Return the (X, Y) coordinate for the center point of the cell that contains the specified text.  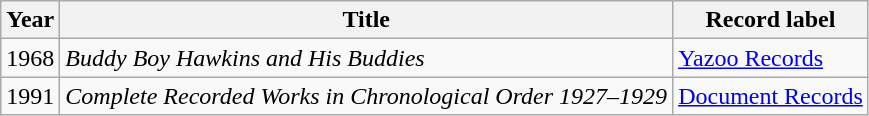
1991 (30, 96)
Title (366, 20)
1968 (30, 58)
Buddy Boy Hawkins and His Buddies (366, 58)
Year (30, 20)
Complete Recorded Works in Chronological Order 1927–1929 (366, 96)
Yazoo Records (771, 58)
Document Records (771, 96)
Record label (771, 20)
